Extract the [X, Y] coordinate from the center of the cell holding the provided text.  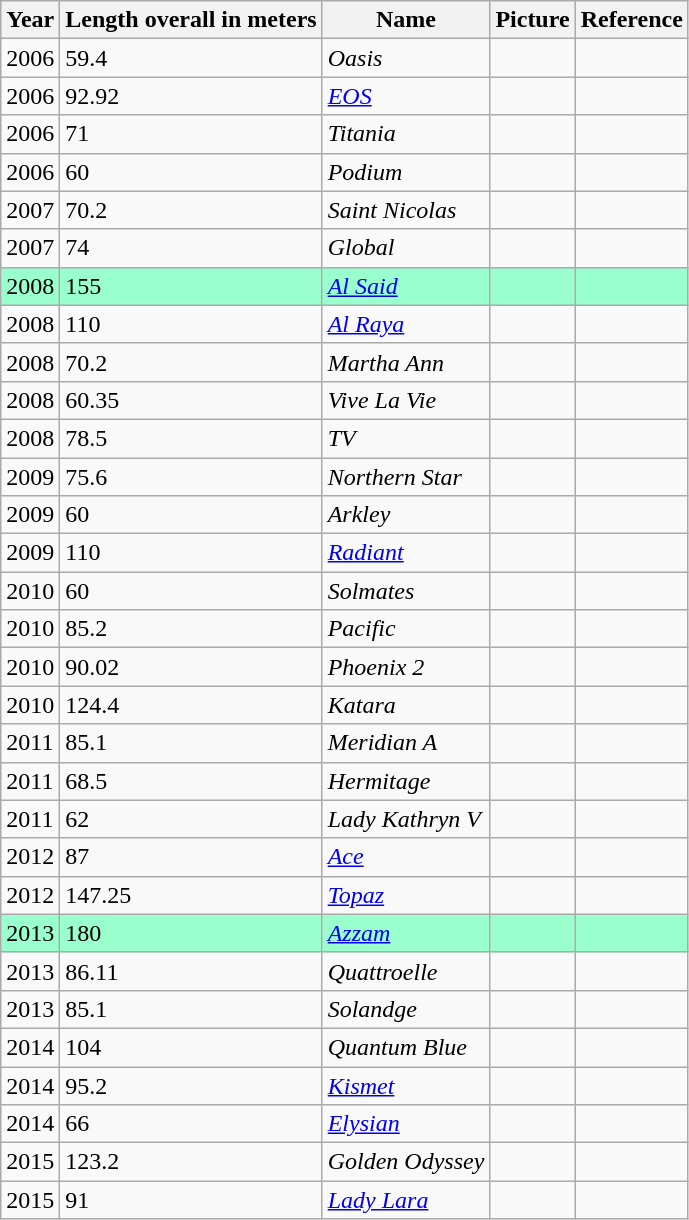
Ace [406, 857]
104 [191, 1047]
Al Said [406, 286]
Kismet [406, 1085]
180 [191, 933]
Quantum Blue [406, 1047]
Meridian A [406, 743]
Solandge [406, 1009]
Vive La Vie [406, 400]
Al Raya [406, 324]
91 [191, 1200]
Lady Lara [406, 1200]
66 [191, 1124]
Northern Star [406, 477]
Martha Ann [406, 362]
Solmates [406, 591]
Quattroelle [406, 971]
Oasis [406, 58]
62 [191, 819]
Golden Odyssey [406, 1162]
Phoenix 2 [406, 667]
Reference [632, 20]
Titania [406, 134]
86.11 [191, 971]
Azzam [406, 933]
TV [406, 438]
Lady Kathryn V [406, 819]
124.4 [191, 705]
68.5 [191, 781]
92.92 [191, 96]
90.02 [191, 667]
Hermitage [406, 781]
59.4 [191, 58]
147.25 [191, 895]
87 [191, 857]
Katara [406, 705]
Name [406, 20]
Saint Nicolas [406, 210]
Radiant [406, 553]
155 [191, 286]
123.2 [191, 1162]
Global [406, 248]
75.6 [191, 477]
Picture [532, 20]
Elysian [406, 1124]
60.35 [191, 400]
Podium [406, 172]
95.2 [191, 1085]
71 [191, 134]
Pacific [406, 629]
Topaz [406, 895]
85.2 [191, 629]
Length overall in meters [191, 20]
78.5 [191, 438]
Year [30, 20]
EOS [406, 96]
Arkley [406, 515]
74 [191, 248]
